Find where the given text appears and provide that cell's center as (x, y) coordinate. 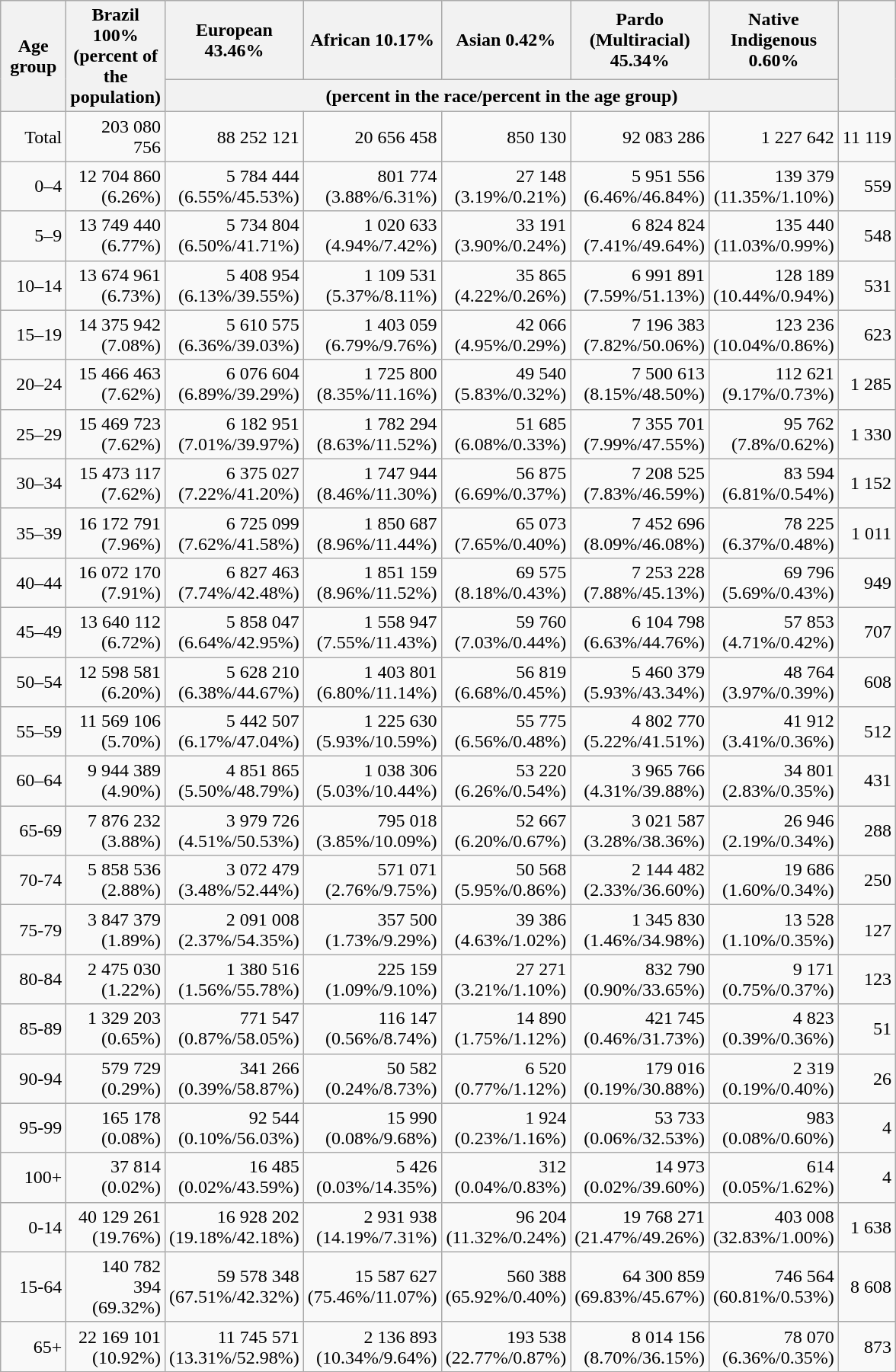
65+ (34, 1347)
5 784 444 (6.55%/45.53%) (235, 186)
53 733 (0.06%/32.53%) (640, 1127)
90-94 (34, 1079)
37 814 (0.02%) (116, 1178)
33 191 (3.90%/0.24%) (506, 236)
579 729 (0.29%) (116, 1079)
6 182 951 (7.01%/39.97%) (235, 434)
11 119 (867, 137)
88 252 121 (235, 137)
69 575 (8.18%/0.43%) (506, 582)
203 080 756 (116, 137)
26 946 (2.19%/0.34%) (774, 830)
55–59 (34, 731)
7 208 525 (7.83%/46.59%) (640, 483)
2 931 938 (14.19%/7.31%) (372, 1226)
100+ (34, 1178)
78 070 (6.36%/0.35%) (774, 1347)
42 066 (4.95%/0.29%) (506, 335)
15 990 (0.08%/9.68%) (372, 1127)
3 021 587 (3.28%/38.36%) (640, 830)
45–49 (34, 632)
7 500 613 (8.15%/48.50%) (640, 384)
1 011 (867, 533)
56 875 (6.69%/0.37%) (506, 483)
559 (867, 186)
25–29 (34, 434)
1 225 630 (5.93%/10.59%) (372, 731)
1 725 800 (8.35%/11.16%) (372, 384)
6 076 604 (6.89%/39.29%) (235, 384)
15 466 463 (7.62%) (116, 384)
78 225 (6.37%/0.48%) (774, 533)
403 008 (32.83%/1.00%) (774, 1226)
12 598 581 (6.20%) (116, 681)
1 558 947 (7.55%/11.43%) (372, 632)
850 130 (506, 137)
250 (867, 881)
832 790 (0.90%/33.65%) (640, 980)
48 764 (3.97%/0.39%) (774, 681)
1 285 (867, 384)
193 538 (22.77%/0.87%) (506, 1347)
40 129 261 (19.76%) (116, 1226)
7 452 696 (8.09%/46.08%) (640, 533)
0-14 (34, 1226)
20 656 458 (372, 137)
4 802 770 (5.22%/41.51%) (640, 731)
14 973 (0.02%/39.60%) (640, 1178)
34 801 (2.83%/0.35%) (774, 782)
1 403 059 (6.79%/9.76%) (372, 335)
5 610 575 (6.36%/39.03%) (235, 335)
49 540 (5.83%/0.32%) (506, 384)
8 608 (867, 1287)
13 749 440 (6.77%) (116, 236)
3 979 726 (4.51%/50.53%) (235, 830)
51 (867, 1028)
6 375 027 (7.22%/41.20%) (235, 483)
5 442 507 (6.17%/47.04%) (235, 731)
2 091 008 (2.37%/54.35%) (235, 929)
6 991 891 (7.59%/51.13%) (640, 285)
746 564 (60.81%/0.53%) (774, 1287)
14 375 942 (7.08%) (116, 335)
27 148 (3.19%/0.21%) (506, 186)
139 379 (11.35%/1.10%) (774, 186)
123 236 (10.04%/0.86%) (774, 335)
1 020 633 (4.94%/7.42%) (372, 236)
European 43.46% (235, 40)
571 071 (2.76%/9.75%) (372, 881)
1 638 (867, 1226)
5 426 (0.03%/14.35%) (372, 1178)
Native Indigenous 0.60% (774, 40)
10–14 (34, 285)
0–4 (34, 186)
801 774 (3.88%/6.31%) (372, 186)
50–54 (34, 681)
5 951 556 (6.46%/46.84%) (640, 186)
1 152 (867, 483)
795 018 (3.85%/10.09%) (372, 830)
116 147 (0.56%/8.74%) (372, 1028)
873 (867, 1347)
60–64 (34, 782)
608 (867, 681)
53 220 (6.26%/0.54%) (506, 782)
1 345 830 (1.46%/34.98%) (640, 929)
30–34 (34, 483)
1 403 801 (6.80%/11.14%) (372, 681)
16 072 170 (7.91%) (116, 582)
3 847 379 (1.89%) (116, 929)
9 944 389 (4.90%) (116, 782)
39 386 (4.63%/1.02%) (506, 929)
6 827 463 (7.74%/42.48%) (235, 582)
1 851 159 (8.96%/11.52%) (372, 582)
15 587 627 (75.46%/11.07%) (372, 1287)
112 621 (9.17%/0.73%) (774, 384)
59 760 (7.03%/0.44%) (506, 632)
5–9 (34, 236)
1 227 642 (774, 137)
Age group (34, 56)
64 300 859 (69.83%/45.67%) (640, 1287)
6 104 798 (6.63%/44.76%) (640, 632)
1 038 306 (5.03%/10.44%) (372, 782)
512 (867, 731)
421 745 (0.46%/31.73%) (640, 1028)
548 (867, 236)
1 109 531 (5.37%/8.11%) (372, 285)
16 172 791 (7.96%) (116, 533)
13 640 112 (6.72%) (116, 632)
179 016 (0.19%/30.88%) (640, 1079)
7 253 228 (7.88%/45.13%) (640, 582)
140 782 394 (69.32%) (116, 1287)
5 858 536 (2.88%) (116, 881)
5 858 047 (6.64%/42.95%) (235, 632)
165 178 (0.08%) (116, 1127)
13 528 (1.10%/0.35%) (774, 929)
52 667 (6.20%/0.67%) (506, 830)
2 144 482 (2.33%/36.60%) (640, 881)
69 796 (5.69%/0.43%) (774, 582)
983 (0.08%/0.60%) (774, 1127)
431 (867, 782)
19 768 271 (21.47%/49.26%) (640, 1226)
55 775 (6.56%/0.48%) (506, 731)
312 (0.04%/0.83%) (506, 1178)
16 485 (0.02%/43.59%) (235, 1178)
5 628 210 (6.38%/44.67%) (235, 681)
7 876 232 (3.88%) (116, 830)
95-99 (34, 1127)
51 685 (6.08%/0.33%) (506, 434)
22 169 101 (10.92%) (116, 1347)
1 782 294 (8.63%/11.52%) (372, 434)
531 (867, 285)
16 928 202 (19.18%/42.18%) (235, 1226)
African 10.17% (372, 40)
92 544 (0.10%/56.03%) (235, 1127)
1 924 (0.23%/1.16%) (506, 1127)
Pardo (Multiracial) 45.34% (640, 40)
6 824 824 (7.41%/49.64%) (640, 236)
Brazil 100% (percent of the population) (116, 56)
2 319 (0.19%/0.40%) (774, 1079)
1 850 687 (8.96%/11.44%) (372, 533)
80-84 (34, 980)
1 747 944 (8.46%/11.30%) (372, 483)
14 890 (1.75%/1.12%) (506, 1028)
Asian 0.42% (506, 40)
288 (867, 830)
83 594 (6.81%/0.54%) (774, 483)
13 674 961 (6.73%) (116, 285)
11 569 106 (5.70%) (116, 731)
15-64 (34, 1287)
6 520 (0.77%/1.12%) (506, 1079)
123 (867, 980)
7 196 383 (7.82%/50.06%) (640, 335)
1 380 516 (1.56%/55.78%) (235, 980)
771 547 (0.87%/58.05%) (235, 1028)
1 329 203 (0.65%) (116, 1028)
40–44 (34, 582)
1 330 (867, 434)
623 (867, 335)
15 473 117 (7.62%) (116, 483)
2 136 893 (10.34%/9.64%) (372, 1347)
6 725 099 (7.62%/41.58%) (235, 533)
35–39 (34, 533)
614 (0.05%/1.62%) (774, 1178)
27 271 (3.21%/1.10%) (506, 980)
5 408 954 (6.13%/39.55%) (235, 285)
65-69 (34, 830)
5 734 804 (6.50%/41.71%) (235, 236)
26 (867, 1079)
50 582 (0.24%/8.73%) (372, 1079)
2 475 030 (1.22%) (116, 980)
65 073 (7.65%/0.40%) (506, 533)
Total (34, 137)
949 (867, 582)
57 853 (4.71%/0.42%) (774, 632)
15–19 (34, 335)
127 (867, 929)
12 704 860 (6.26%) (116, 186)
128 189 (10.44%/0.94%) (774, 285)
95 762 (7.8%/0.62%) (774, 434)
4 851 865 (5.50%/48.79%) (235, 782)
50 568 (5.95%/0.86%) (506, 881)
35 865 (4.22%/0.26%) (506, 285)
70-74 (34, 881)
341 266 (0.39%/58.87%) (235, 1079)
56 819 (6.68%/0.45%) (506, 681)
135 440 (11.03%/0.99%) (774, 236)
(percent in the race/percent in the age group) (502, 96)
96 204 (11.32%/0.24%) (506, 1226)
19 686 (1.60%/0.34%) (774, 881)
20–24 (34, 384)
5 460 379 (5.93%/43.34%) (640, 681)
560 388 (65.92%/0.40%) (506, 1287)
75-79 (34, 929)
7 355 701 (7.99%/47.55%) (640, 434)
11 745 571 (13.31%/52.98%) (235, 1347)
41 912 (3.41%/0.36%) (774, 731)
707 (867, 632)
225 159 (1.09%/9.10%) (372, 980)
4 823 (0.39%/0.36%) (774, 1028)
15 469 723 (7.62%) (116, 434)
92 083 286 (640, 137)
85-89 (34, 1028)
59 578 348 (67.51%/42.32%) (235, 1287)
8 014 156 (8.70%/36.15%) (640, 1347)
9 171 (0.75%/0.37%) (774, 980)
3 965 766 (4.31%/39.88%) (640, 782)
3 072 479 (3.48%/52.44%) (235, 881)
357 500 (1.73%/9.29%) (372, 929)
